Extract the [X, Y] coordinate from the center of the cell holding the provided text.  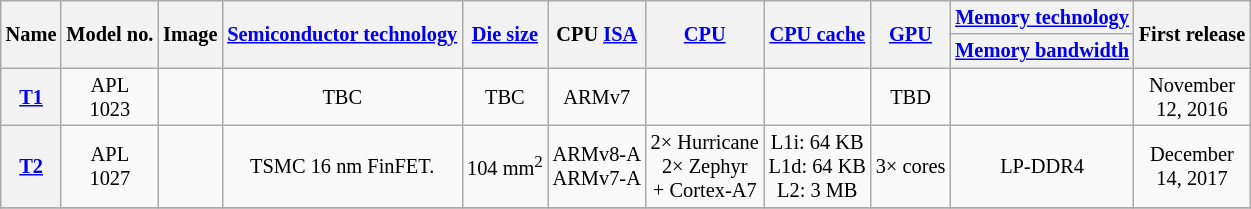
Memory bandwidth [1042, 51]
ARMv7 [597, 97]
Model no. [110, 34]
104 mm2 [505, 166]
Name [32, 34]
ARMv8-AARMv7-A [597, 166]
2× Hurricane2× Zephyr+ Cortex-A7 [705, 166]
Memory technology [1042, 17]
TSMC 16 nm FinFET. [342, 166]
Die size [505, 34]
Semiconductor technology [342, 34]
3× cores [910, 166]
L1i: 64 KBL1d: 64 KBL2: 3 MB [818, 166]
LP-DDR4 [1042, 166]
CPU cache [818, 34]
TBD [910, 97]
CPU [705, 34]
Image [190, 34]
T2 [32, 166]
APL1023 [110, 97]
First release [1192, 34]
T1 [32, 97]
December14, 2017 [1192, 166]
GPU [910, 34]
CPU ISA [597, 34]
APL1027 [110, 166]
November12, 2016 [1192, 97]
